Locate the cell with the specified text and output its [x, y] center coordinate. 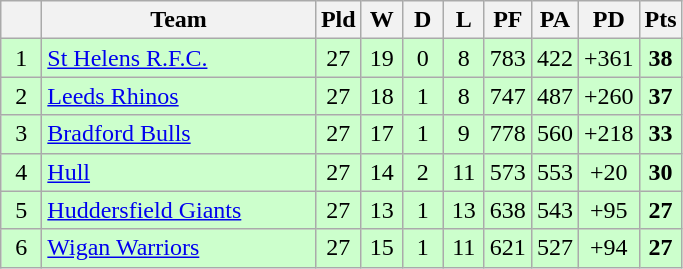
3 [22, 134]
778 [508, 134]
PD [608, 20]
L [464, 20]
37 [660, 96]
Huddersfield Giants [179, 210]
Pts [660, 20]
560 [554, 134]
33 [660, 134]
527 [554, 248]
17 [382, 134]
Bradford Bulls [179, 134]
D [422, 20]
422 [554, 58]
14 [382, 172]
Wigan Warriors [179, 248]
0 [422, 58]
543 [554, 210]
+260 [608, 96]
+361 [608, 58]
Pld [338, 20]
W [382, 20]
4 [22, 172]
553 [554, 172]
+95 [608, 210]
+94 [608, 248]
783 [508, 58]
Hull [179, 172]
Team [179, 20]
38 [660, 58]
5 [22, 210]
30 [660, 172]
19 [382, 58]
Leeds Rhinos [179, 96]
+218 [608, 134]
638 [508, 210]
PF [508, 20]
621 [508, 248]
15 [382, 248]
747 [508, 96]
9 [464, 134]
18 [382, 96]
573 [508, 172]
+20 [608, 172]
6 [22, 248]
St Helens R.F.C. [179, 58]
PA [554, 20]
487 [554, 96]
